Provide the (X, Y) coordinate of the cell's center where the given text is located.  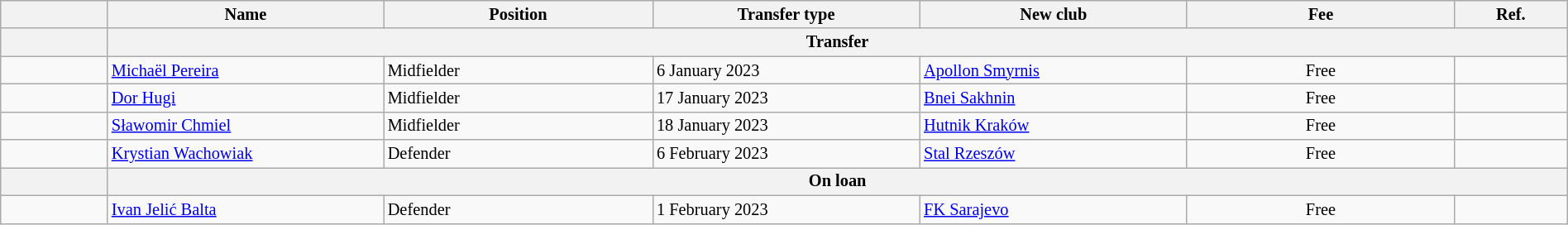
Transfer type (786, 14)
Michaël Pereira (246, 70)
FK Sarajevo (1054, 209)
Ivan Jelić Balta (246, 209)
Ref. (1510, 14)
6 January 2023 (786, 70)
Krystian Wachowiak (246, 154)
17 January 2023 (786, 98)
New club (1054, 14)
Apollon Smyrnis (1054, 70)
Stal Rzeszów (1054, 154)
Dor Hugi (246, 98)
6 February 2023 (786, 154)
Name (246, 14)
On loan (837, 181)
Position (518, 14)
18 January 2023 (786, 126)
Hutnik Kraków (1054, 126)
Transfer (837, 42)
Fee (1320, 14)
Sławomir Chmiel (246, 126)
1 February 2023 (786, 209)
Bnei Sakhnin (1054, 98)
